From the cell containing the given text, extract its center point as [X, Y] coordinate. 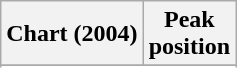
Chart (2004) [72, 34]
Peakposition [189, 34]
